Find where the given text appears and provide that cell's center as (x, y) coordinate. 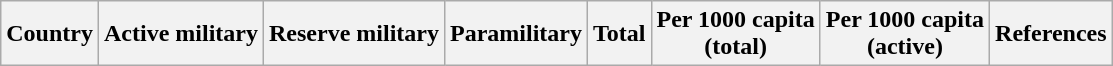
Active military (180, 34)
Per 1000 capita(total) (736, 34)
Reserve military (354, 34)
Per 1000 capita(active) (904, 34)
Country (50, 34)
Total (619, 34)
Paramilitary (516, 34)
References (1052, 34)
